From the cell containing the given text, extract its center point as (x, y) coordinate. 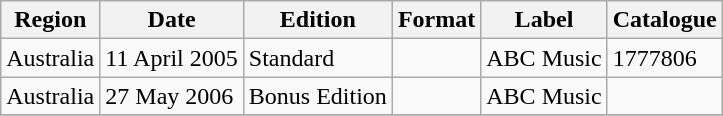
Date (172, 20)
Catalogue (664, 20)
Label (544, 20)
Standard (318, 58)
Format (436, 20)
11 April 2005 (172, 58)
Bonus Edition (318, 96)
27 May 2006 (172, 96)
Region (50, 20)
Edition (318, 20)
1777806 (664, 58)
